Scan for the cell matching the given text and deliver its [X, Y] coordinate at center. 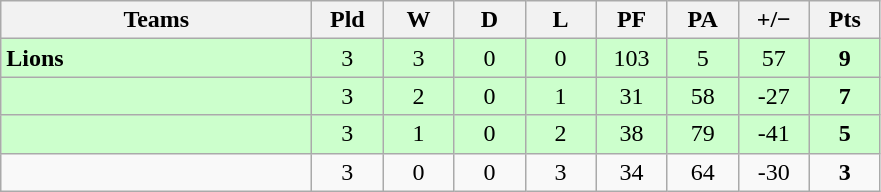
64 [702, 172]
7 [844, 96]
34 [632, 172]
-30 [774, 172]
9 [844, 58]
+/− [774, 20]
103 [632, 58]
D [490, 20]
-41 [774, 134]
L [560, 20]
Pld [348, 20]
31 [632, 96]
58 [702, 96]
Lions [156, 58]
79 [702, 134]
W [418, 20]
PA [702, 20]
PF [632, 20]
Teams [156, 20]
57 [774, 58]
-27 [774, 96]
Pts [844, 20]
38 [632, 134]
